From the cell containing the given text, extract its center point as [X, Y] coordinate. 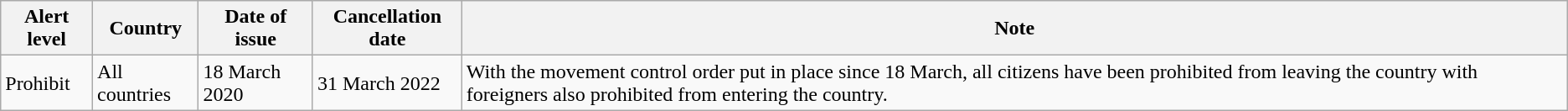
31 March 2022 [387, 82]
Alert level [47, 29]
Country [146, 29]
Date of issue [255, 29]
All countries [146, 82]
Prohibit [47, 82]
18 March 2020 [255, 82]
Note [1014, 29]
Cancellation date [387, 29]
